Identify which cell holds the provided text, then report its (x, y) central coordinate. 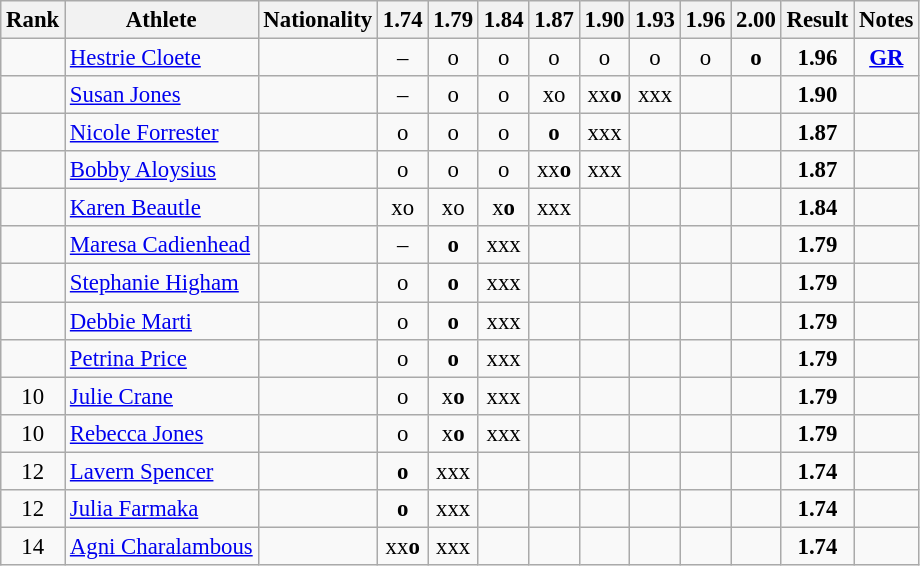
Karen Beautle (162, 208)
1.93 (655, 20)
Stephanie Higham (162, 283)
Nicole Forrester (162, 133)
Nationality (318, 20)
Agni Charalambous (162, 546)
Petrina Price (162, 358)
Notes (886, 20)
Rebecca Jones (162, 433)
2.00 (756, 20)
Lavern Spencer (162, 471)
GR (886, 58)
Debbie Marti (162, 321)
Athlete (162, 20)
Julia Farmaka (162, 509)
Maresa Cadienhead (162, 245)
Bobby Aloysius (162, 170)
Hestrie Cloete (162, 58)
14 (33, 546)
Susan Jones (162, 95)
Result (818, 20)
Julie Crane (162, 396)
Rank (33, 20)
